Find where the given text appears and provide that cell's center as [X, Y] coordinate. 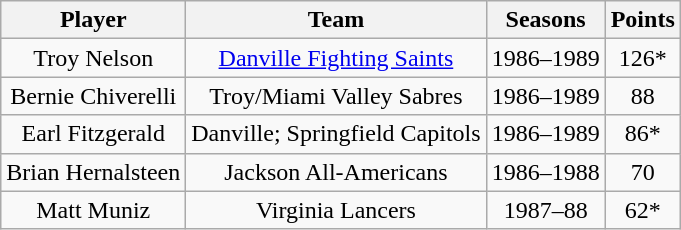
62* [642, 210]
Troy/Miami Valley Sabres [336, 96]
Player [94, 20]
Jackson All-Americans [336, 172]
Virginia Lancers [336, 210]
Matt Muniz [94, 210]
126* [642, 58]
88 [642, 96]
Danville Fighting Saints [336, 58]
Team [336, 20]
Seasons [546, 20]
70 [642, 172]
86* [642, 134]
Bernie Chiverelli [94, 96]
Troy Nelson [94, 58]
Brian Hernalsteen [94, 172]
Earl Fitzgerald [94, 134]
Points [642, 20]
1986–1988 [546, 172]
1987–88 [546, 210]
Danville; Springfield Capitols [336, 134]
